Determine the [X, Y] coordinate at the center of the cell enclosing the given text.  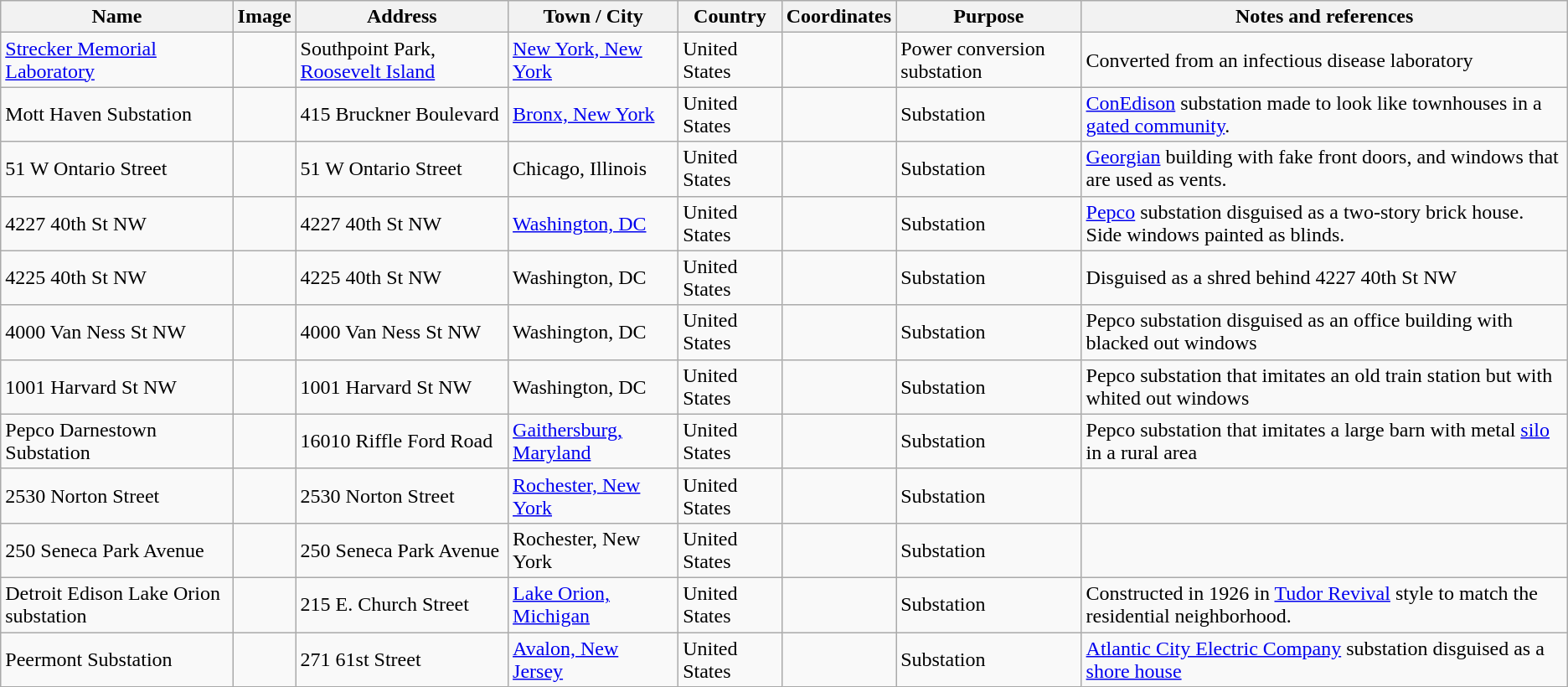
Constructed in 1926 in Tudor Revival style to match the residential neighborhood. [1324, 605]
Southpoint Park, Roosevelt Island [402, 60]
ConEdison substation made to look like townhouses in a gated community. [1324, 114]
Mott Haven Substation [117, 114]
Avalon, New Jersey [593, 659]
Detroit Edison Lake Orion substation [117, 605]
Image [265, 17]
Pepco substation disguised as an office building with blacked out windows [1324, 332]
Atlantic City Electric Company substation disguised as a shore house [1324, 659]
Power conversion substation [988, 60]
New York, New York [593, 60]
Disguised as a shred behind 4227 40th St NW [1324, 278]
Address [402, 17]
Gaithersburg, Maryland [593, 441]
Lake Orion, Michigan [593, 605]
Peermont Substation [117, 659]
Pepco substation that imitates a large barn with metal silo in a rural area [1324, 441]
Name [117, 17]
Pepco substation disguised as a two-story brick house. Side windows painted as blinds. [1324, 223]
215 E. Church Street [402, 605]
415 Bruckner Boulevard [402, 114]
Pepco Darnestown Substation [117, 441]
Georgian building with fake front doors, and windows that are used as vents. [1324, 169]
Strecker Memorial Laboratory [117, 60]
Bronx, New York [593, 114]
Purpose [988, 17]
Pepco substation that imitates an old train station but with whited out windows [1324, 387]
Coordinates [838, 17]
271 61st Street [402, 659]
16010 Riffle Ford Road [402, 441]
Notes and references [1324, 17]
Town / City [593, 17]
Chicago, Illinois [593, 169]
Country [730, 17]
Converted from an infectious disease laboratory [1324, 60]
